Pinpoint the cell where the given text exists, returning its (X, Y) midpoint coordinate. 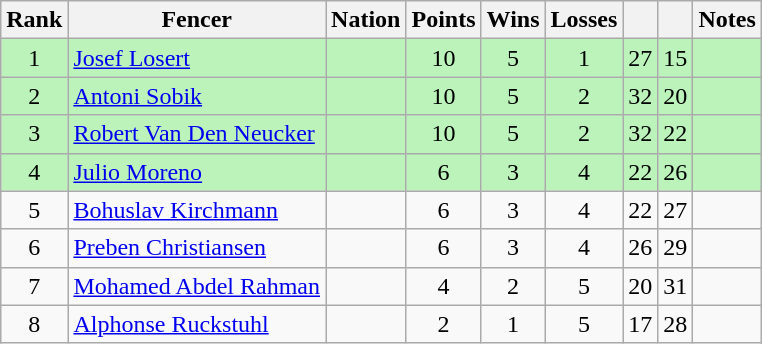
Mohamed Abdel Rahman (197, 286)
15 (676, 58)
Preben Christiansen (197, 248)
29 (676, 248)
Notes (727, 20)
Antoni Sobik (197, 96)
Losses (584, 20)
31 (676, 286)
17 (640, 324)
Julio Moreno (197, 172)
Fencer (197, 20)
Bohuslav Kirchmann (197, 210)
Alphonse Ruckstuhl (197, 324)
Wins (513, 20)
28 (676, 324)
Nation (366, 20)
8 (34, 324)
Robert Van Den Neucker (197, 134)
Points (444, 20)
Josef Losert (197, 58)
7 (34, 286)
Rank (34, 20)
